Identify which cell holds the provided text, then report its [x, y] central coordinate. 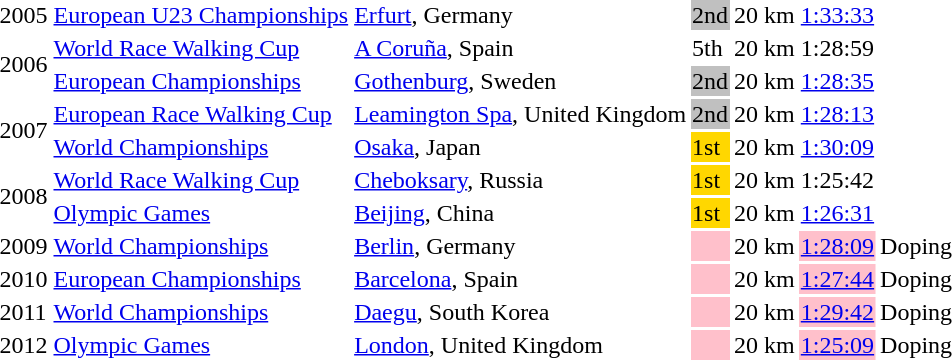
Barcelona, Spain [520, 279]
1:25:09 [837, 345]
Erfurt, Germany [520, 15]
Leamington Spa, United Kingdom [520, 114]
Cheboksary, Russia [520, 180]
1:28:35 [837, 81]
Gothenburg, Sweden [520, 81]
1:28:13 [837, 114]
Daegu, South Korea [520, 312]
European U23 Championships [201, 15]
A Coruña, Spain [520, 48]
Osaka, Japan [520, 147]
1:28:59 [837, 48]
1:27:44 [837, 279]
5th [710, 48]
1:30:09 [837, 147]
Berlin, Germany [520, 246]
1:33:33 [837, 15]
1:25:42 [837, 180]
1:29:42 [837, 312]
1:28:09 [837, 246]
Beijing, China [520, 213]
European Race Walking Cup [201, 114]
1:26:31 [837, 213]
London, United Kingdom [520, 345]
